Search for the cell housing the specified text and yield its (x, y) center coordinate. 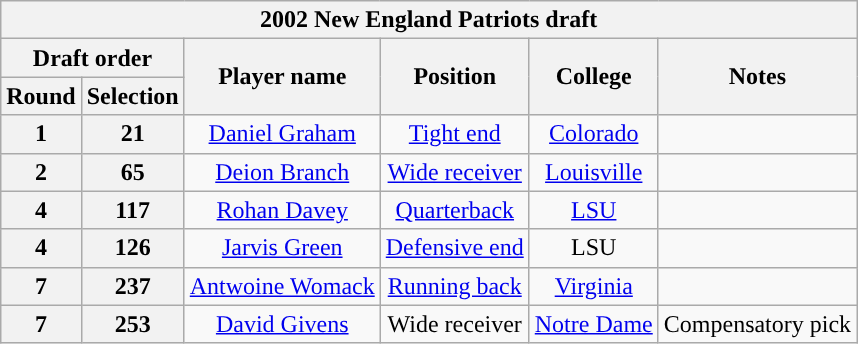
Position (454, 77)
2002 New England Patriots draft (429, 20)
21 (132, 134)
Quarterback (454, 210)
Round (41, 96)
David Givens (282, 324)
65 (132, 172)
Tight end (454, 134)
117 (132, 210)
2 (41, 172)
Louisville (594, 172)
Rohan Davey (282, 210)
Daniel Graham (282, 134)
237 (132, 286)
Notre Dame (594, 324)
Running back (454, 286)
College (594, 77)
Player name (282, 77)
Colorado (594, 134)
253 (132, 324)
Jarvis Green (282, 248)
126 (132, 248)
Draft order (92, 58)
Compensatory pick (757, 324)
1 (41, 134)
Notes (757, 77)
Deion Branch (282, 172)
Virginia (594, 286)
Antwoine Womack (282, 286)
Selection (132, 96)
Defensive end (454, 248)
